Find where the given text appears and provide that cell's center as [x, y] coordinate. 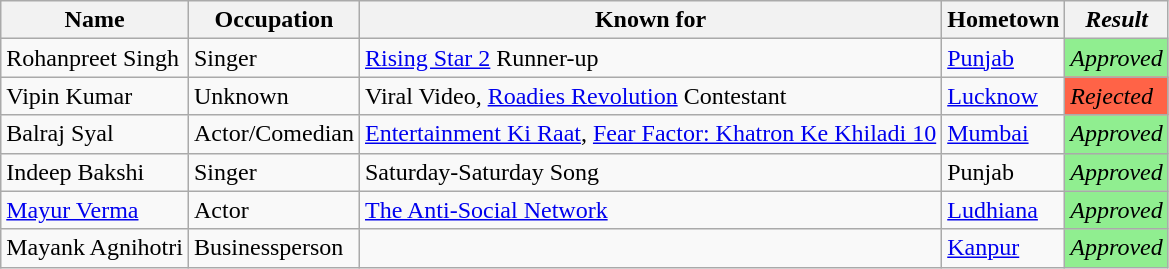
Known for [650, 20]
Mayank Agnihotri [95, 248]
Indeep Bakshi [95, 172]
Rejected [1116, 96]
Rohanpreet Singh [95, 58]
Lucknow [1004, 96]
Mumbai [1004, 134]
Result [1116, 20]
Ludhiana [1004, 210]
The Anti-Social Network [650, 210]
Name [95, 20]
Occupation [274, 20]
Saturday-Saturday Song [650, 172]
Viral Video, Roadies Revolution Contestant [650, 96]
Kanpur [1004, 248]
Entertainment Ki Raat, Fear Factor: Khatron Ke Khiladi 10 [650, 134]
Actor/Comedian [274, 134]
Balraj Syal [95, 134]
Vipin Kumar [95, 96]
Mayur Verma [95, 210]
Hometown [1004, 20]
Businessperson [274, 248]
Rising Star 2 Runner-up [650, 58]
Unknown [274, 96]
Actor [274, 210]
